Detect which cell encompasses the target text, then output its (X, Y) center coordinate. 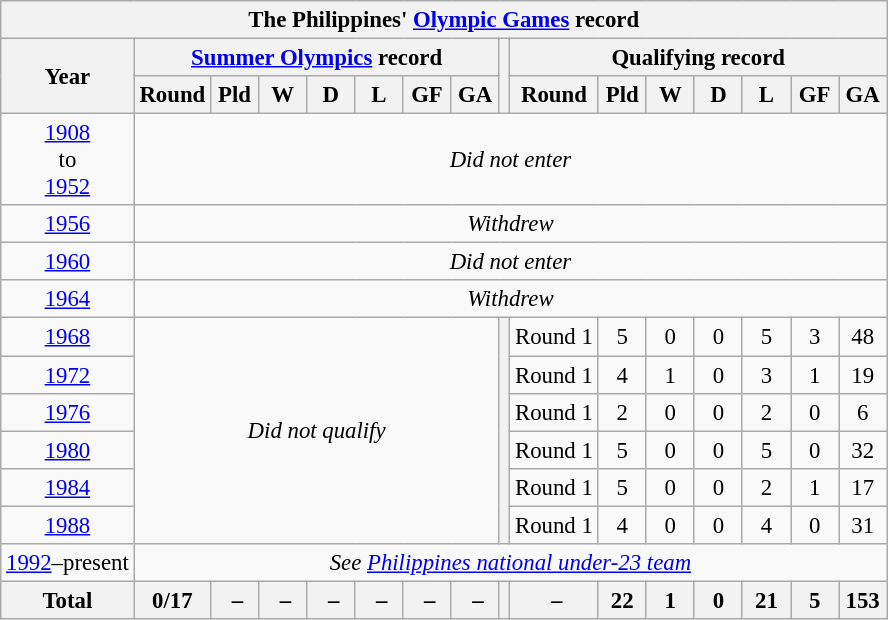
1968 (68, 337)
1976 (68, 412)
0/17 (172, 600)
153 (863, 600)
48 (863, 337)
17 (863, 487)
Year (68, 76)
See Philippines national under-23 team (510, 563)
Qualifying record (698, 58)
1980 (68, 450)
1956 (68, 224)
21 (766, 600)
1972 (68, 375)
1964 (68, 299)
19 (863, 375)
1984 (68, 487)
1908 to 1952 (68, 160)
32 (863, 450)
The Philippines' Olympic Games record (444, 20)
22 (622, 600)
31 (863, 525)
6 (863, 412)
1992–present (68, 563)
1960 (68, 262)
Total (68, 600)
Summer Olympics record (316, 58)
1988 (68, 525)
Did not qualify (316, 431)
